Detect which cell encompasses the target text, then output its (x, y) center coordinate. 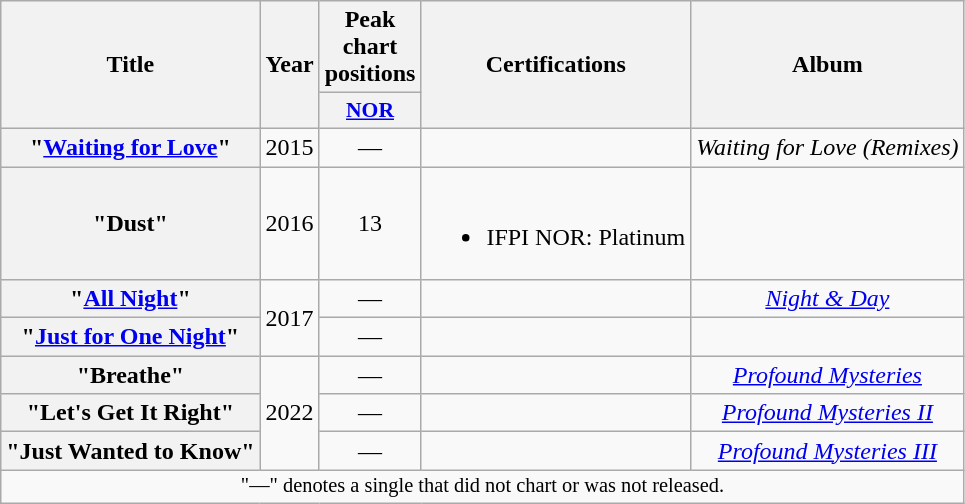
Profound Mysteries (828, 375)
"Let's Get It Right" (130, 413)
IFPI NOR: Platinum (556, 222)
2022 (290, 413)
"Just for One Night" (130, 337)
Peak chart positions (370, 47)
Profound Mysteries III (828, 451)
13 (370, 222)
"Waiting for Love" (130, 147)
"Breathe" (130, 375)
2017 (290, 318)
Waiting for Love (Remixes) (828, 147)
"Just Wanted to Know" (130, 451)
2016 (290, 222)
"All Night" (130, 299)
Year (290, 65)
"—" denotes a single that did not chart or was not released. (482, 487)
Certifications (556, 65)
Profound Mysteries II (828, 413)
Title (130, 65)
2015 (290, 147)
Album (828, 65)
NOR (370, 111)
"Dust" (130, 222)
Night & Day (828, 299)
